Detect which cell encompasses the target text, then output its [X, Y] center coordinate. 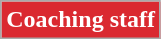
Coaching staff [81, 20]
